Return the [X, Y] coordinate for the center point of the cell that contains the specified text.  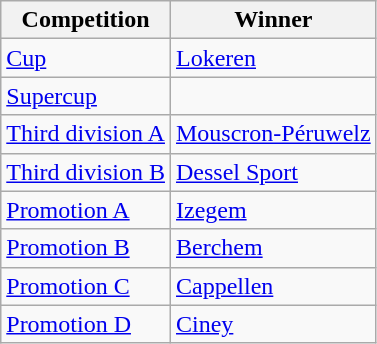
Mouscron-Péruwelz [273, 134]
Competition [86, 20]
Lokeren [273, 58]
Third division B [86, 172]
Promotion B [86, 248]
Third division A [86, 134]
Dessel Sport [273, 172]
Promotion D [86, 324]
Promotion C [86, 286]
Promotion A [86, 210]
Supercup [86, 96]
Winner [273, 20]
Izegem [273, 210]
Ciney [273, 324]
Cappellen [273, 286]
Berchem [273, 248]
Cup [86, 58]
